Scan for the cell matching the given text and deliver its [x, y] coordinate at center. 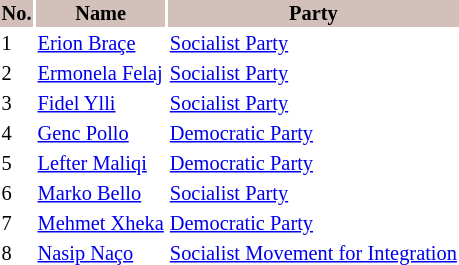
Fidel Ylli [100, 104]
4 [16, 134]
Ermonela Felaj [100, 74]
No. [16, 14]
5 [16, 164]
1 [16, 44]
2 [16, 74]
Party [313, 14]
Marko Bello [100, 194]
Lefter Maliqi [100, 164]
Erion Braçe [100, 44]
3 [16, 104]
6 [16, 194]
Mehmet Xheka [100, 224]
Name [100, 14]
7 [16, 224]
Genc Pollo [100, 134]
